Extract the (X, Y) coordinate from the center of the cell holding the provided text.  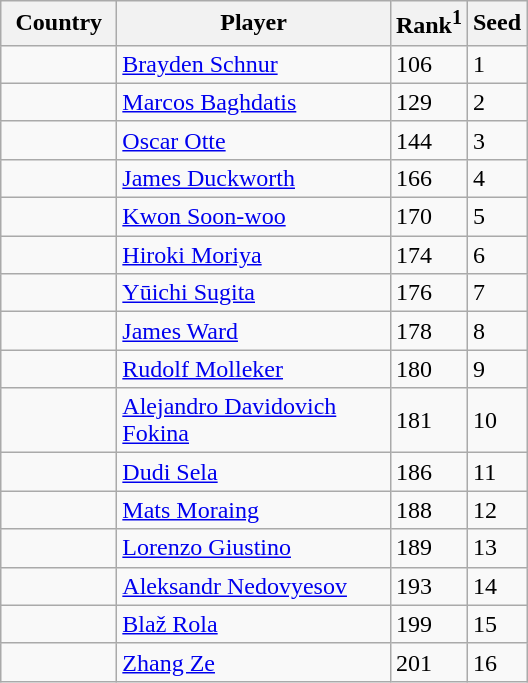
106 (428, 64)
James Duckworth (254, 178)
144 (428, 140)
Oscar Otte (254, 140)
Seed (496, 24)
Hiroki Moriya (254, 255)
Mats Moraing (254, 510)
178 (428, 331)
Alejandro Davidovich Fokina (254, 420)
Country (59, 24)
James Ward (254, 331)
1 (496, 64)
6 (496, 255)
14 (496, 586)
16 (496, 662)
170 (428, 217)
2 (496, 102)
Brayden Schnur (254, 64)
9 (496, 369)
Dudi Sela (254, 472)
7 (496, 293)
129 (428, 102)
Blaž Rola (254, 624)
10 (496, 420)
Zhang Ze (254, 662)
Player (254, 24)
201 (428, 662)
Rudolf Molleker (254, 369)
174 (428, 255)
12 (496, 510)
Aleksandr Nedovyesov (254, 586)
Lorenzo Giustino (254, 548)
186 (428, 472)
199 (428, 624)
181 (428, 420)
Marcos Baghdatis (254, 102)
176 (428, 293)
180 (428, 369)
15 (496, 624)
189 (428, 548)
4 (496, 178)
166 (428, 178)
188 (428, 510)
193 (428, 586)
Kwon Soon-woo (254, 217)
11 (496, 472)
Rank1 (428, 24)
13 (496, 548)
8 (496, 331)
5 (496, 217)
Yūichi Sugita (254, 293)
3 (496, 140)
